Return the [X, Y] coordinate for the center point of the cell that contains the specified text.  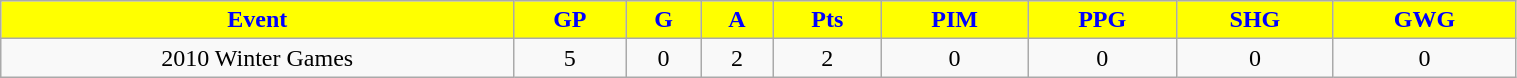
G [664, 20]
GWG [1424, 20]
Pts [828, 20]
SHG [1255, 20]
Event [258, 20]
2010 Winter Games [258, 58]
A [737, 20]
PIM [955, 20]
PPG [1102, 20]
GP [570, 20]
5 [570, 58]
